Capture the cell that displays the provided text and extract its (x, y) central coordinate. 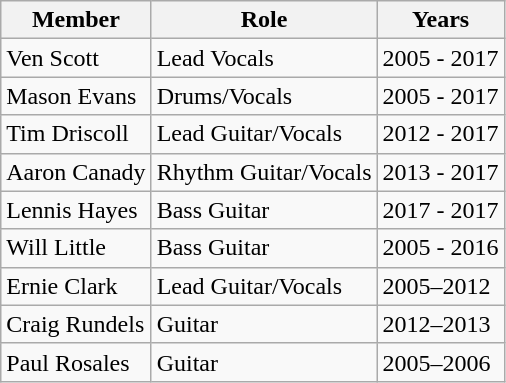
2013 - 2017 (440, 172)
Years (440, 20)
Lennis Hayes (76, 210)
Tim Driscoll (76, 134)
Aaron Canady (76, 172)
2005–2012 (440, 286)
Ven Scott (76, 58)
Craig Rundels (76, 324)
Lead Vocals (264, 58)
2012 - 2017 (440, 134)
Drums/Vocals (264, 96)
Rhythm Guitar/Vocals (264, 172)
Will Little (76, 248)
2012–2013 (440, 324)
Paul Rosales (76, 362)
Member (76, 20)
Ernie Clark (76, 286)
Mason Evans (76, 96)
Role (264, 20)
2017 - 2017 (440, 210)
2005 - 2016 (440, 248)
2005–2006 (440, 362)
